Return the (X, Y) coordinate for the center point of the cell that contains the specified text.  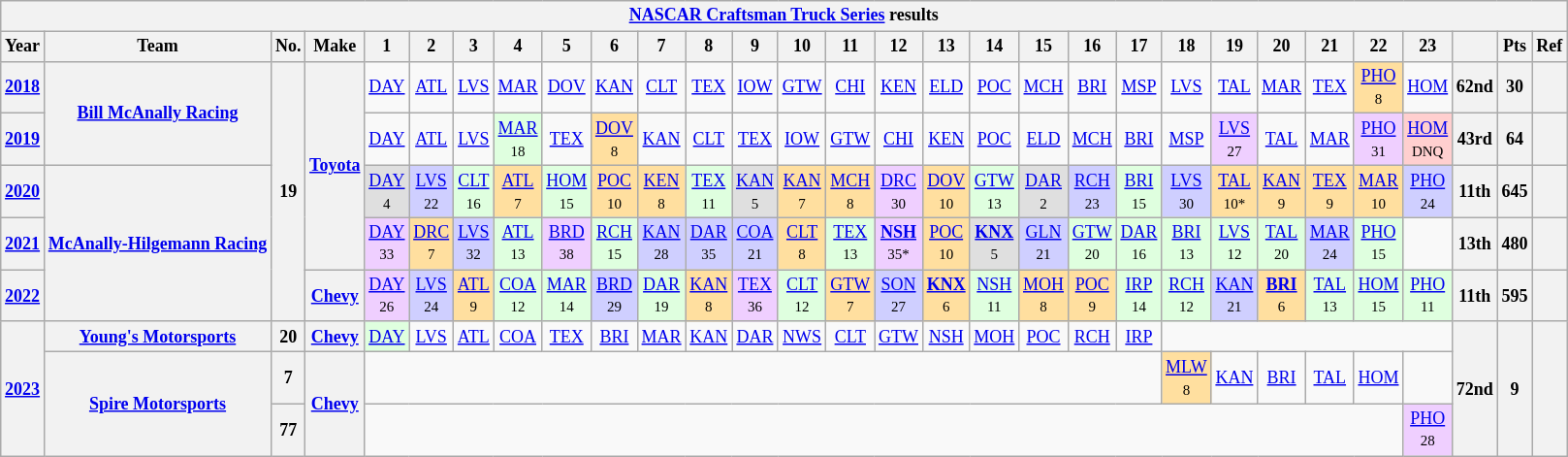
NASCAR Craftsman Truck Series results (784, 16)
480 (1515, 244)
Young's Motorsports (157, 336)
DOV8 (615, 140)
595 (1515, 296)
DAY33 (387, 244)
2019 (23, 140)
PHO8 (1379, 87)
Ref (1550, 47)
5 (566, 47)
KEN8 (661, 191)
MOH (995, 336)
CLT16 (474, 191)
No. (289, 47)
15 (1043, 47)
22 (1379, 47)
MAR14 (566, 296)
COA (518, 336)
TAL20 (1282, 244)
NWS (802, 336)
Bill McAnally Racing (157, 113)
NSH11 (995, 296)
8 (709, 47)
MAR10 (1379, 191)
TAL13 (1329, 296)
10 (802, 47)
KNX5 (995, 244)
2 (432, 47)
MAR24 (1329, 244)
DAR (755, 336)
LVS30 (1187, 191)
645 (1515, 191)
TAL10* (1234, 191)
RCH15 (615, 244)
4 (518, 47)
12 (899, 47)
HOMDNQ (1427, 140)
64 (1515, 140)
LVS27 (1234, 140)
PHO28 (1427, 430)
ATL13 (518, 244)
McAnally-Hilgemann Racing (157, 243)
DOV (566, 87)
2020 (23, 191)
MCH8 (850, 191)
IRP (1138, 336)
MOH8 (1043, 296)
30 (1515, 87)
DAR19 (661, 296)
PHO15 (1379, 244)
Year (23, 47)
COA12 (518, 296)
MAR18 (518, 140)
DAR2 (1043, 191)
TEX11 (709, 191)
2023 (23, 388)
ATL9 (474, 296)
18 (1187, 47)
COA21 (755, 244)
DRC30 (899, 191)
KAN9 (1282, 191)
POC9 (1092, 296)
PHO31 (1379, 140)
LVS32 (474, 244)
DOV10 (946, 191)
NSH (946, 336)
Toyota (336, 165)
TEX36 (755, 296)
IRP14 (1138, 296)
Pts (1515, 47)
MLW8 (1187, 378)
DAY4 (387, 191)
DAY26 (387, 296)
ATL7 (518, 191)
16 (1092, 47)
62nd (1476, 87)
Team (157, 47)
Spire Motorsports (157, 404)
LVS24 (432, 296)
11 (850, 47)
Make (336, 47)
LVS12 (1234, 244)
23 (1427, 47)
TEX13 (850, 244)
BRI13 (1187, 244)
DAR35 (709, 244)
SON27 (899, 296)
43rd (1476, 140)
BRI15 (1138, 191)
13 (946, 47)
KAN8 (709, 296)
KAN5 (755, 191)
6 (615, 47)
BRD29 (615, 296)
RCH12 (1187, 296)
14 (995, 47)
3 (474, 47)
LVS22 (432, 191)
KAN21 (1234, 296)
BRD38 (566, 244)
2018 (23, 87)
17 (1138, 47)
RCH (1092, 336)
GTW13 (995, 191)
2021 (23, 244)
GTW20 (1092, 244)
2022 (23, 296)
DAR16 (1138, 244)
GLN21 (1043, 244)
PHO24 (1427, 191)
KAN7 (802, 191)
CLT8 (802, 244)
KAN28 (661, 244)
GTW7 (850, 296)
13th (1476, 244)
PHO11 (1427, 296)
CLT12 (802, 296)
21 (1329, 47)
RCH23 (1092, 191)
NSH35* (899, 244)
DRC7 (432, 244)
TEX9 (1329, 191)
BRI6 (1282, 296)
1 (387, 47)
72nd (1476, 388)
77 (289, 430)
KNX6 (946, 296)
